Detect which cell encompasses the target text, then output its [X, Y] center coordinate. 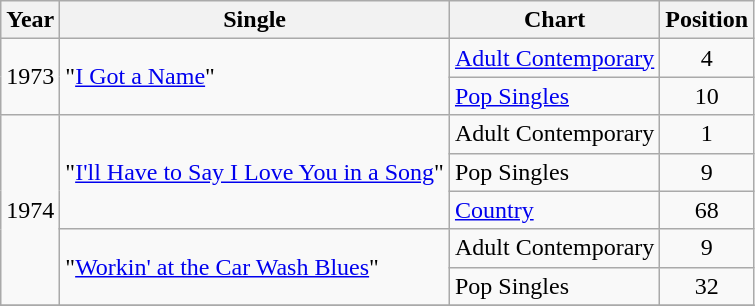
"I Got a Name" [255, 77]
Single [255, 20]
"Workin' at the Car Wash Blues" [255, 267]
Chart [554, 20]
Position [707, 20]
4 [707, 58]
1974 [30, 210]
1973 [30, 77]
Year [30, 20]
32 [707, 286]
10 [707, 96]
Country [554, 210]
1 [707, 134]
"I'll Have to Say I Love You in a Song" [255, 172]
68 [707, 210]
